Identify which cell holds the provided text, then report its (X, Y) central coordinate. 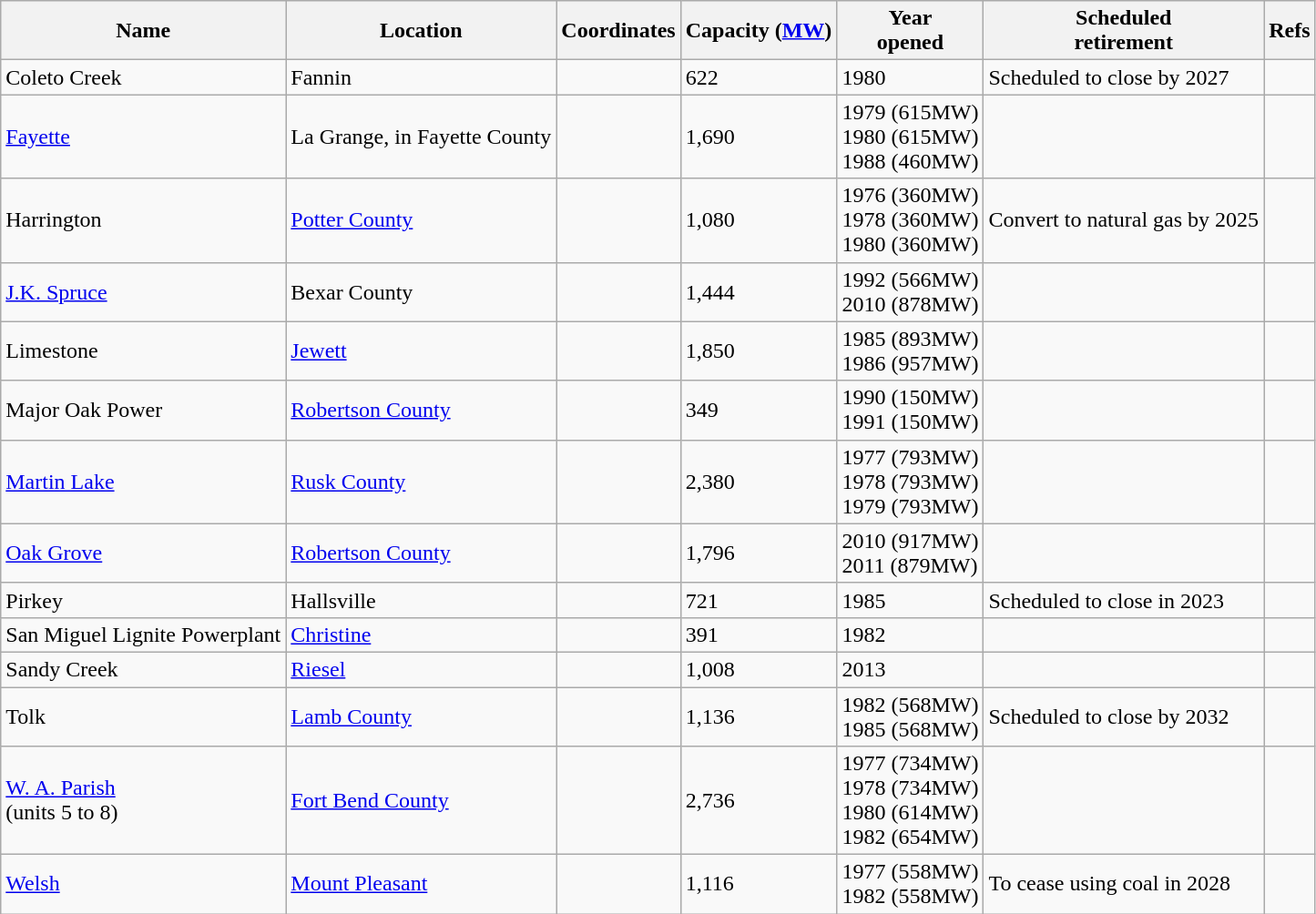
2,736 (759, 801)
To cease using coal in 2028 (1124, 885)
Martin Lake (144, 482)
Lamb County (421, 716)
Coordinates (618, 31)
Major Oak Power (144, 410)
2013 (911, 669)
1,116 (759, 885)
2,380 (759, 482)
Sandy Creek (144, 669)
Location (421, 31)
San Miguel Lignite Powerplant (144, 635)
1,444 (759, 291)
1,690 (759, 137)
Scheduled to close by 2027 (1124, 77)
Hallsville (421, 600)
Welsh (144, 885)
1,008 (759, 669)
Mount Pleasant (421, 885)
Yearopened (911, 31)
Scheduledretirement (1124, 31)
Jewett (421, 351)
W. A. Parish (units 5 to 8) (144, 801)
1990 (150MW)1991 (150MW) (911, 410)
1,136 (759, 716)
349 (759, 410)
1977 (734MW)1978 (734MW)1980 (614MW)1982 (654MW) (911, 801)
Fannin (421, 77)
Refs (1290, 31)
622 (759, 77)
Fort Bend County (421, 801)
Fayette (144, 137)
Riesel (421, 669)
La Grange, in Fayette County (421, 137)
Rusk County (421, 482)
391 (759, 635)
1977 (558MW)1982 (558MW) (911, 885)
1982 (911, 635)
Harrington (144, 220)
Coleto Creek (144, 77)
Convert to natural gas by 2025 (1124, 220)
1992 (566MW)2010 (878MW) (911, 291)
Name (144, 31)
Capacity (MW) (759, 31)
Bexar County (421, 291)
Scheduled to close in 2023 (1124, 600)
J.K. Spruce (144, 291)
Limestone (144, 351)
Potter County (421, 220)
1,080 (759, 220)
Christine (421, 635)
721 (759, 600)
Pirkey (144, 600)
1976 (360MW)1978 (360MW)1980 (360MW) (911, 220)
Oak Grove (144, 553)
1,850 (759, 351)
Tolk (144, 716)
1985 (911, 600)
1977 (793MW)1978 (793MW)1979 (793MW) (911, 482)
2010 (917MW)2011 (879MW) (911, 553)
1,796 (759, 553)
1980 (911, 77)
1982 (568MW)1985 (568MW) (911, 716)
Scheduled to close by 2032 (1124, 716)
1979 (615MW)1980 (615MW)1988 (460MW) (911, 137)
1985 (893MW)1986 (957MW) (911, 351)
